Capture the cell that displays the provided text and extract its [X, Y] central coordinate. 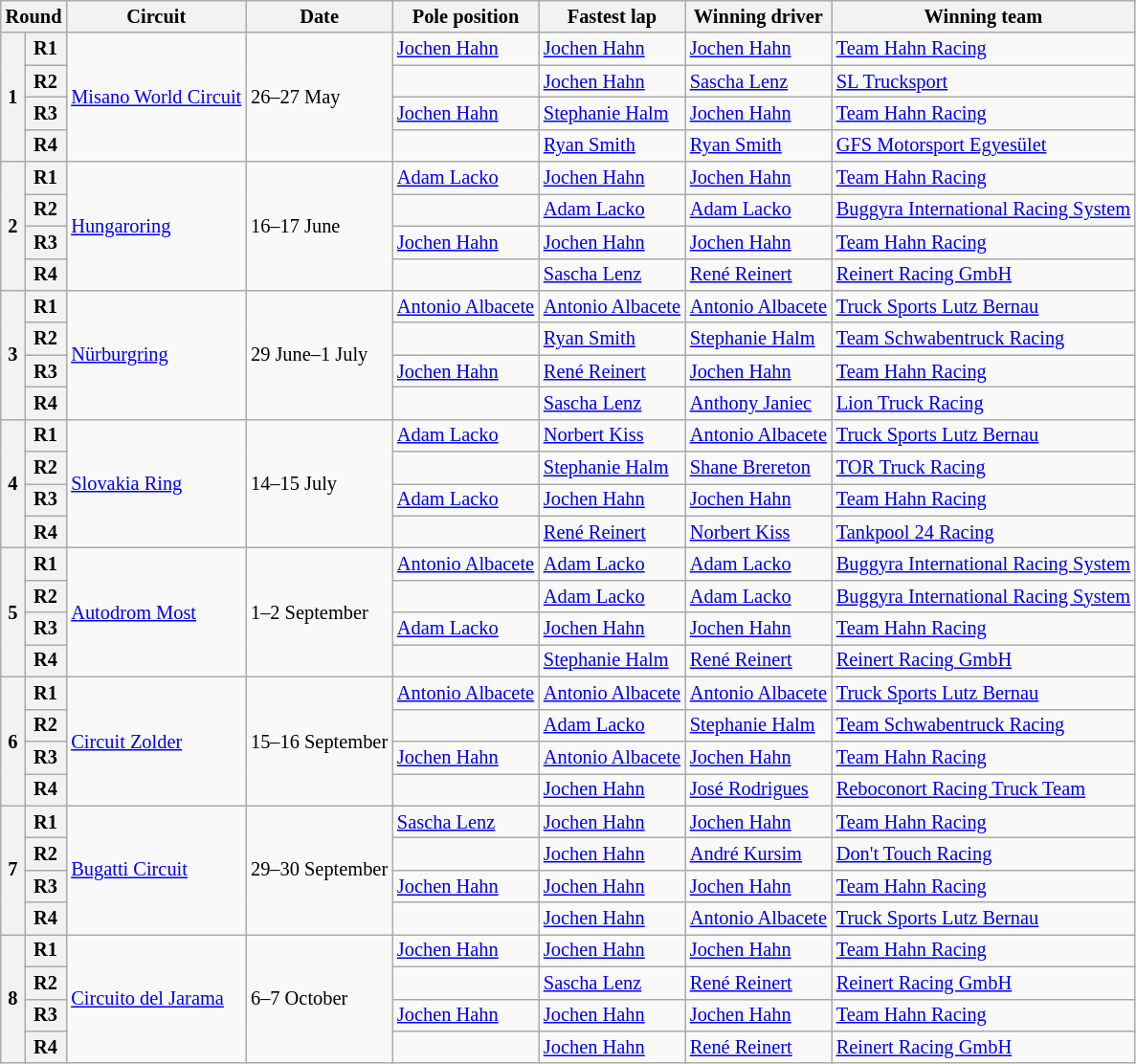
Circuit Zolder [156, 741]
4 [13, 484]
Winning team [984, 16]
Don't Touch Racing [984, 853]
Lion Truck Racing [984, 403]
Slovakia Ring [156, 484]
7 [13, 871]
Winning driver [758, 16]
SL Trucksport [984, 81]
Tankpool 24 Racing [984, 532]
15–16 September [320, 741]
29–30 September [320, 871]
GFS Motorsport Egyesület [984, 145]
14–15 July [320, 484]
TOR Truck Racing [984, 468]
Autodrom Most [156, 612]
6 [13, 741]
1 [13, 98]
3 [13, 354]
Fastest lap [613, 16]
5 [13, 612]
Reboconort Racing Truck Team [984, 789]
Circuito del Jarama [156, 999]
2 [13, 226]
Date [320, 16]
26–27 May [320, 98]
8 [13, 999]
Bugatti Circuit [156, 871]
Misano World Circuit [156, 98]
Round [34, 16]
Hungaroring [156, 226]
Anthony Janiec [758, 403]
6–7 October [320, 999]
29 June–1 July [320, 354]
Shane Brereton [758, 468]
1–2 September [320, 612]
Nürburgring [156, 354]
16–17 June [320, 226]
André Kursim [758, 853]
Circuit [156, 16]
Pole position [465, 16]
José Rodrigues [758, 789]
